Return (x, y) of the center of cell containing provided text 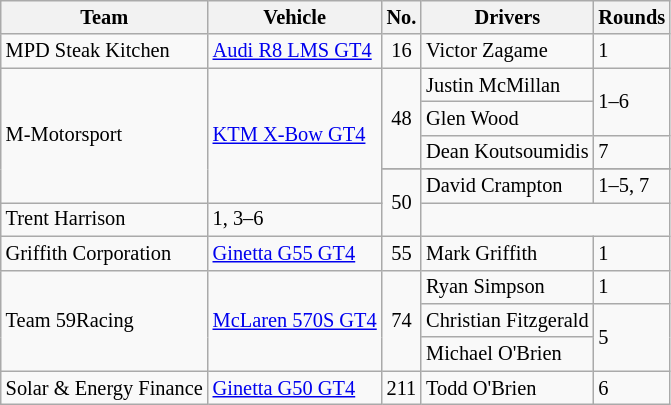
1, 3–6 (295, 219)
Ryan Simpson (507, 287)
50 (402, 202)
Justin McMillan (507, 85)
Christian Fitzgerald (507, 320)
Mark Griffith (507, 253)
Todd O'Brien (507, 388)
Drivers (507, 17)
55 (402, 253)
6 (632, 388)
74 (402, 320)
KTM X-Bow GT4 (295, 136)
No. (402, 17)
McLaren 570S GT4 (295, 320)
David Crampton (507, 186)
Rounds (632, 17)
Ginetta G50 GT4 (295, 388)
Ginetta G55 GT4 (295, 253)
48 (402, 118)
211 (402, 388)
Victor Zagame (507, 51)
1–5, 7 (632, 186)
Glen Wood (507, 118)
Solar & Energy Finance (104, 388)
Team (104, 17)
Griffith Corporation (104, 253)
Trent Harrison (104, 219)
Dean Koutsoumidis (507, 152)
M-Motorsport (104, 136)
7 (632, 152)
Michael O'Brien (507, 354)
MPD Steak Kitchen (104, 51)
16 (402, 51)
1–6 (632, 102)
Vehicle (295, 17)
Team 59Racing (104, 320)
5 (632, 336)
Audi R8 LMS GT4 (295, 51)
